Determine the [x, y] coordinate at the center of the cell enclosing the given text.  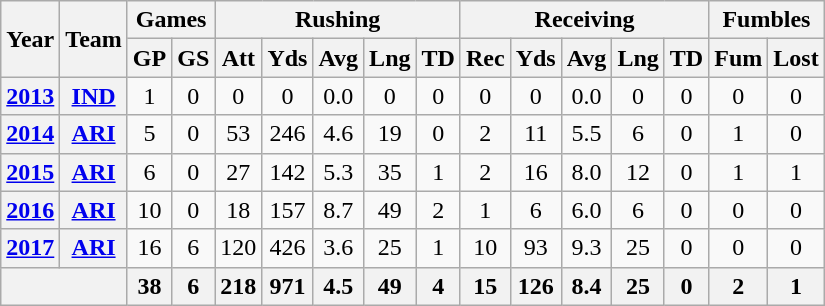
8.0 [586, 172]
8.4 [586, 286]
12 [638, 172]
4.5 [338, 286]
2013 [30, 96]
218 [238, 286]
6.0 [586, 210]
Rushing [338, 20]
Lost [796, 58]
IND [94, 96]
126 [536, 286]
120 [238, 248]
Receiving [584, 20]
142 [288, 172]
3.6 [338, 248]
Team [94, 39]
4 [438, 286]
246 [288, 134]
157 [288, 210]
Games [170, 20]
Att [238, 58]
15 [485, 286]
9.3 [586, 248]
27 [238, 172]
38 [149, 286]
5.3 [338, 172]
2016 [30, 210]
Fumbles [766, 20]
4.6 [338, 134]
5 [149, 134]
GS [194, 58]
Year [30, 39]
2014 [30, 134]
35 [390, 172]
18 [238, 210]
2015 [30, 172]
93 [536, 248]
53 [238, 134]
Rec [485, 58]
11 [536, 134]
Fum [738, 58]
2017 [30, 248]
8.7 [338, 210]
5.5 [586, 134]
GP [149, 58]
19 [390, 134]
971 [288, 286]
426 [288, 248]
